Extract the (x, y) coordinate from the center of the cell holding the provided text.  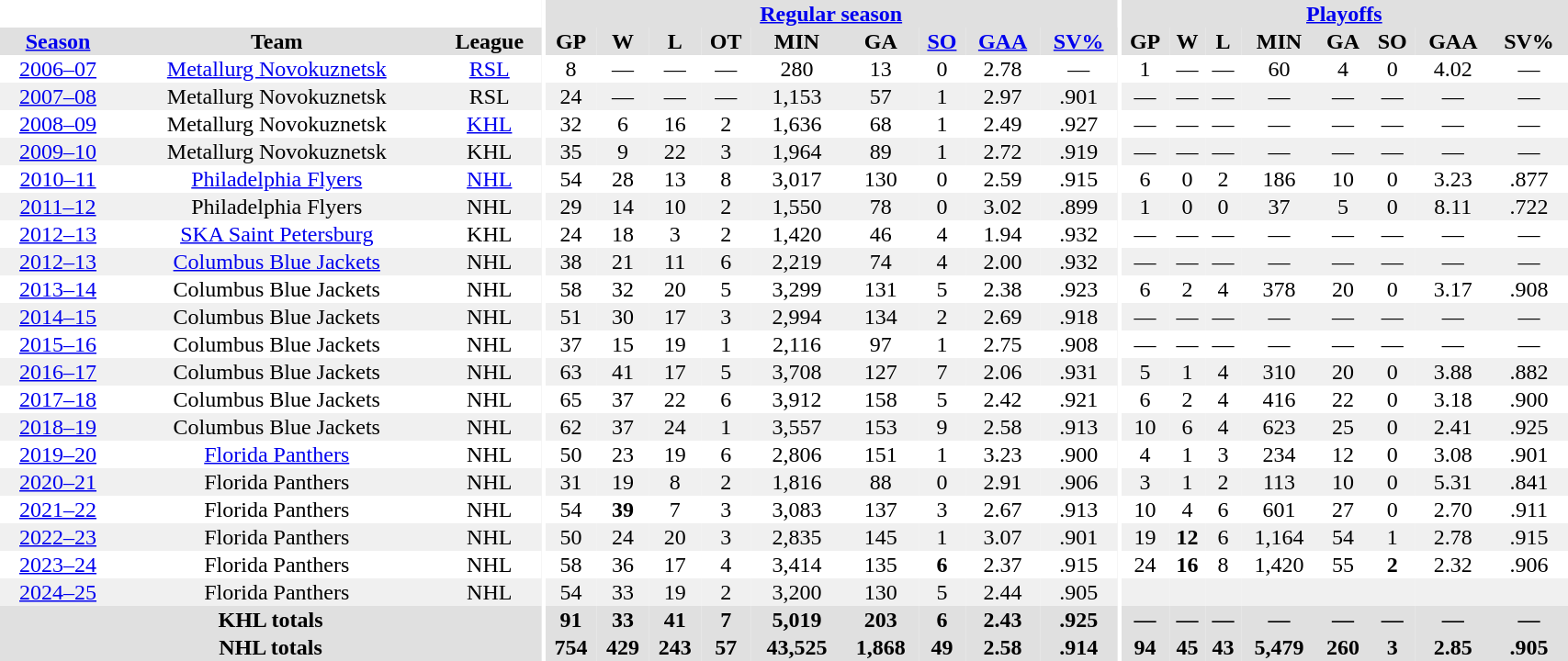
Season (58, 41)
2021–22 (58, 510)
2.49 (1003, 124)
.931 (1078, 372)
623 (1279, 427)
3.18 (1453, 399)
43 (1224, 647)
4.02 (1453, 69)
2019–20 (58, 454)
2.67 (1003, 510)
5,479 (1279, 647)
203 (880, 620)
5,019 (797, 620)
38 (571, 262)
League (489, 41)
2.43 (1003, 620)
27 (1343, 510)
23 (623, 454)
43,525 (797, 647)
2022–23 (58, 537)
1,964 (797, 151)
2.41 (1453, 427)
2024–25 (58, 592)
2.69 (1003, 317)
2010–11 (58, 179)
Regular season (830, 14)
2,219 (797, 262)
30 (623, 317)
1,550 (797, 207)
2.85 (1453, 647)
63 (571, 372)
3,708 (797, 372)
186 (1279, 179)
2009–10 (58, 151)
429 (623, 647)
3.07 (1003, 537)
151 (880, 454)
158 (880, 399)
1,816 (797, 482)
378 (1279, 289)
416 (1279, 399)
.877 (1529, 179)
2,806 (797, 454)
1,868 (880, 647)
KHL totals (270, 620)
310 (1279, 372)
2,994 (797, 317)
3,200 (797, 592)
2.59 (1003, 179)
3.02 (1003, 207)
.923 (1078, 289)
3,299 (797, 289)
2023–24 (58, 565)
3,017 (797, 179)
2.42 (1003, 399)
28 (623, 179)
78 (880, 207)
.927 (1078, 124)
2.38 (1003, 289)
46 (880, 234)
2.75 (1003, 344)
601 (1279, 510)
135 (880, 565)
2.37 (1003, 565)
88 (880, 482)
3,912 (797, 399)
754 (571, 647)
.841 (1529, 482)
2006–07 (58, 69)
2011–12 (58, 207)
31 (571, 482)
3.17 (1453, 289)
45 (1187, 647)
3.08 (1453, 454)
94 (1145, 647)
3,083 (797, 510)
65 (571, 399)
260 (1343, 647)
2.70 (1453, 510)
2,835 (797, 537)
.914 (1078, 647)
2015–16 (58, 344)
2.97 (1003, 96)
.921 (1078, 399)
131 (880, 289)
62 (571, 427)
SKA Saint Petersburg (276, 234)
2016–17 (58, 372)
21 (623, 262)
2.72 (1003, 151)
49 (942, 647)
2.00 (1003, 262)
2020–21 (58, 482)
2013–14 (58, 289)
2018–19 (58, 427)
3.88 (1453, 372)
14 (623, 207)
2,116 (797, 344)
1.94 (1003, 234)
OT (726, 41)
36 (623, 565)
Team (276, 41)
243 (674, 647)
3,557 (797, 427)
2007–08 (58, 96)
68 (880, 124)
.918 (1078, 317)
39 (623, 510)
.919 (1078, 151)
134 (880, 317)
89 (880, 151)
234 (1279, 454)
74 (880, 262)
.899 (1078, 207)
127 (880, 372)
11 (674, 262)
51 (571, 317)
Playoffs (1344, 14)
2017–18 (58, 399)
1,153 (797, 96)
2.06 (1003, 372)
91 (571, 620)
153 (880, 427)
2.91 (1003, 482)
137 (880, 510)
280 (797, 69)
.911 (1529, 510)
97 (880, 344)
5.31 (1453, 482)
60 (1279, 69)
.882 (1529, 372)
113 (1279, 482)
2008–09 (58, 124)
25 (1343, 427)
8.11 (1453, 207)
15 (623, 344)
3,414 (797, 565)
2.32 (1453, 565)
29 (571, 207)
2.44 (1003, 592)
2014–15 (58, 317)
55 (1343, 565)
1,164 (1279, 537)
.722 (1529, 207)
35 (571, 151)
1,636 (797, 124)
18 (623, 234)
NHL totals (270, 647)
145 (880, 537)
